Scan for the cell matching the given text and deliver its (X, Y) coordinate at center. 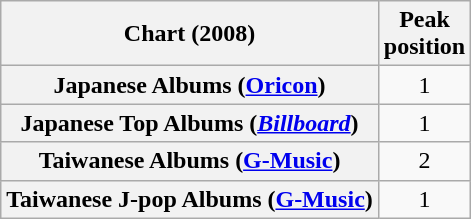
Japanese Top Albums (Billboard) (190, 123)
Japanese Albums (Oricon) (190, 85)
2 (424, 161)
Taiwanese J-pop Albums (G-Music) (190, 199)
Peakposition (424, 34)
Taiwanese Albums (G-Music) (190, 161)
Chart (2008) (190, 34)
